Search for the cell housing the specified text and yield its [X, Y] center coordinate. 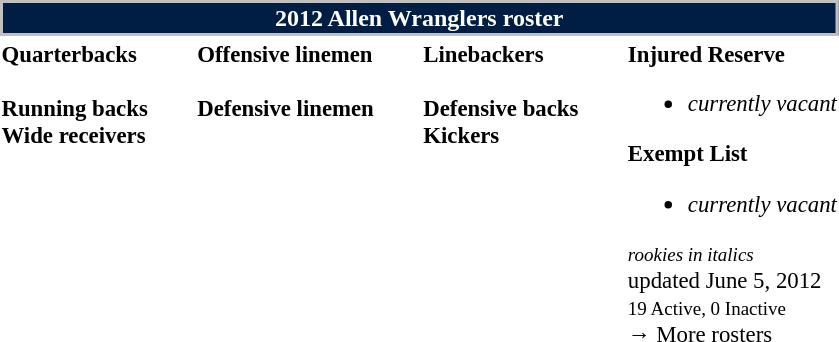
2012 Allen Wranglers roster [419, 18]
